Identify which cell holds the provided text, then report its (x, y) central coordinate. 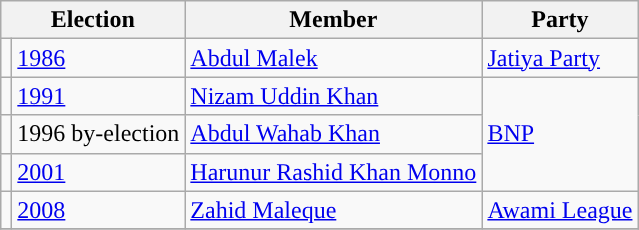
BNP (560, 134)
Zahid Maleque (334, 210)
Election (93, 20)
1996 by-election (98, 134)
Harunur Rashid Khan Monno (334, 172)
Member (334, 20)
Nizam Uddin Khan (334, 96)
1991 (98, 96)
2001 (98, 172)
Party (560, 20)
Abdul Malek (334, 58)
Jatiya Party (560, 58)
1986 (98, 58)
Awami League (560, 210)
2008 (98, 210)
Abdul Wahab Khan (334, 134)
